Capture the cell that displays the provided text and extract its (x, y) central coordinate. 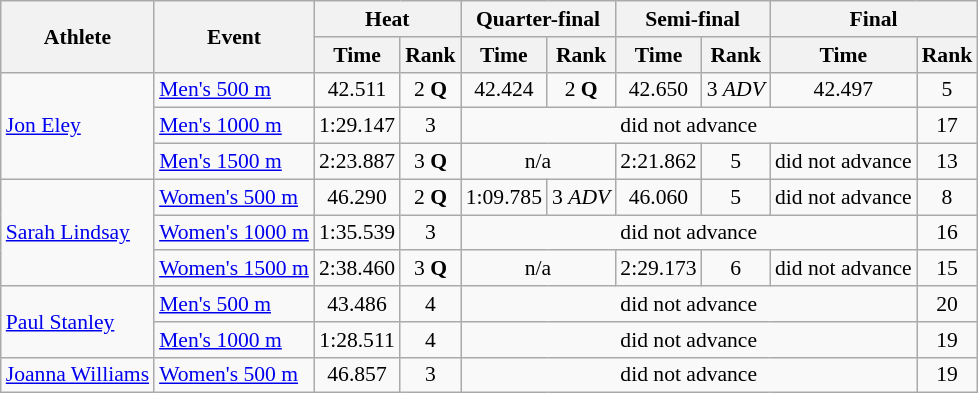
8 (948, 197)
2:23.887 (357, 162)
1:29.147 (357, 126)
Paul Stanley (78, 322)
1:35.539 (357, 233)
2:29.173 (658, 269)
Semi-final (692, 19)
Heat (388, 19)
Athlete (78, 36)
Women's 1500 m (234, 269)
Women's 1000 m (234, 233)
16 (948, 233)
Joanna Williams (78, 375)
15 (948, 269)
Jon Eley (78, 126)
42.650 (658, 90)
Quarter-final (538, 19)
13 (948, 162)
46.060 (658, 197)
46.857 (357, 375)
20 (948, 304)
1:09.785 (504, 197)
2:38.460 (357, 269)
42.424 (504, 90)
42.497 (844, 90)
17 (948, 126)
2:21.862 (658, 162)
46.290 (357, 197)
Event (234, 36)
Men's 1500 m (234, 162)
43.486 (357, 304)
Sarah Lindsay (78, 232)
Final (874, 19)
42.511 (357, 90)
6 (736, 269)
1:28.511 (357, 340)
